Extract the [x, y] coordinate from the center of the cell holding the provided text.  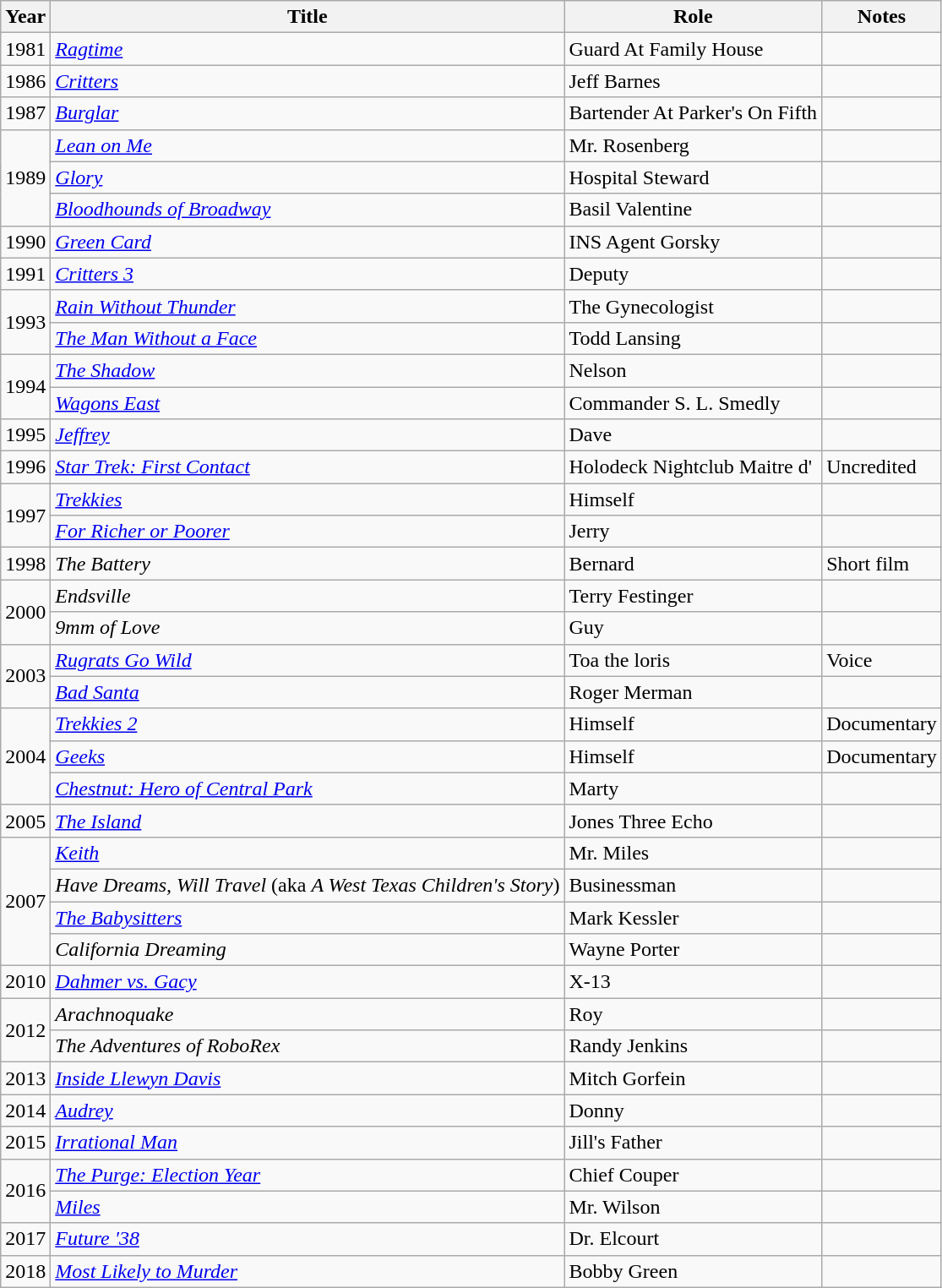
Role [693, 17]
Geeks [308, 756]
1987 [25, 113]
The Man Without a Face [308, 338]
Roy [693, 1014]
Hospital Steward [693, 177]
2004 [25, 756]
Jeff Barnes [693, 81]
Inside Llewyn Davis [308, 1078]
Toa the loris [693, 660]
Mr. Wilson [693, 1207]
2018 [25, 1271]
Deputy [693, 274]
Voice [882, 660]
X-13 [693, 982]
Trekkies [308, 499]
2017 [25, 1239]
2013 [25, 1078]
Notes [882, 17]
1990 [25, 242]
Glory [308, 177]
1981 [25, 49]
2015 [25, 1143]
2016 [25, 1191]
Mark Kessler [693, 917]
Randy Jenkins [693, 1046]
Wagons East [308, 403]
The Island [308, 821]
1989 [25, 177]
The Shadow [308, 370]
Chestnut: Hero of Central Park [308, 789]
1995 [25, 435]
1998 [25, 564]
Bad Santa [308, 692]
Irrational Man [308, 1143]
Jones Three Echo [693, 821]
Guard At Family House [693, 49]
Nelson [693, 370]
Jerry [693, 532]
The Babysitters [308, 917]
Businessman [693, 885]
Trekkies 2 [308, 724]
Have Dreams, Will Travel (aka A West Texas Children's Story) [308, 885]
2007 [25, 901]
Short film [882, 564]
Guy [693, 628]
Green Card [308, 242]
Title [308, 17]
Todd Lansing [693, 338]
Rain Without Thunder [308, 306]
Bartender At Parker's On Fifth [693, 113]
Mr. Miles [693, 853]
Star Trek: First Contact [308, 467]
2005 [25, 821]
Audrey [308, 1111]
2014 [25, 1111]
Year [25, 17]
Bobby Green [693, 1271]
2012 [25, 1030]
Basil Valentine [693, 210]
Holodeck Nightclub Maitre d' [693, 467]
Ragtime [308, 49]
Uncredited [882, 467]
The Purge: Election Year [308, 1175]
1996 [25, 467]
The Battery [308, 564]
Wayne Porter [693, 950]
Lean on Me [308, 145]
Most Likely to Murder [308, 1271]
Marty [693, 789]
Terry Festinger [693, 596]
Arachnoquake [308, 1014]
1994 [25, 386]
For Richer or Poorer [308, 532]
Jeffrey [308, 435]
Mr. Rosenberg [693, 145]
9mm of Love [308, 628]
1986 [25, 81]
2000 [25, 612]
2003 [25, 676]
Dr. Elcourt [693, 1239]
Commander S. L. Smedly [693, 403]
Endsville [308, 596]
Dahmer vs. Gacy [308, 982]
Mitch Gorfein [693, 1078]
Rugrats Go Wild [308, 660]
Burglar [308, 113]
INS Agent Gorsky [693, 242]
2010 [25, 982]
1997 [25, 516]
Critters 3 [308, 274]
Donny [693, 1111]
1993 [25, 322]
Future '38 [308, 1239]
Bloodhounds of Broadway [308, 210]
Keith [308, 853]
Roger Merman [693, 692]
Bernard [693, 564]
The Adventures of RoboRex [308, 1046]
California Dreaming [308, 950]
Miles [308, 1207]
1991 [25, 274]
Critters [308, 81]
Jill's Father [693, 1143]
Dave [693, 435]
Chief Couper [693, 1175]
The Gynecologist [693, 306]
